Find where the given text appears and provide that cell's center as [x, y] coordinate. 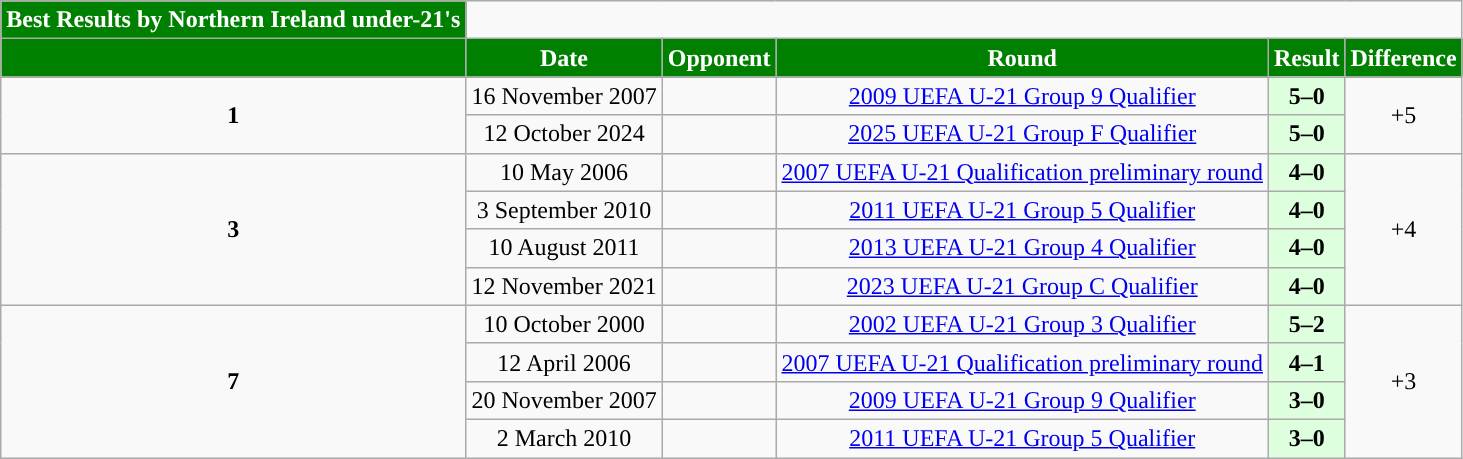
10 May 2006 [564, 172]
12 April 2006 [564, 362]
2025 UEFA U-21 Group F Qualifier [1022, 134]
20 November 2007 [564, 400]
Opponent [719, 58]
7 [234, 381]
+5 [1404, 115]
10 August 2011 [564, 248]
4–1 [1307, 362]
1 [234, 115]
12 November 2021 [564, 286]
+4 [1404, 229]
16 November 2007 [564, 96]
10 October 2000 [564, 324]
Date [564, 58]
+3 [1404, 381]
3 September 2010 [564, 210]
Difference [1404, 58]
2023 UEFA U-21 Group C Qualifier [1022, 286]
2 March 2010 [564, 438]
Best Results by Northern Ireland under-21's [234, 20]
3 [234, 229]
Result [1307, 58]
5–2 [1307, 324]
2013 UEFA U-21 Group 4 Qualifier [1022, 248]
12 October 2024 [564, 134]
Round [1022, 58]
2002 UEFA U-21 Group 3 Qualifier [1022, 324]
